Return the (x, y) coordinate for the center point of the cell that contains the specified text.  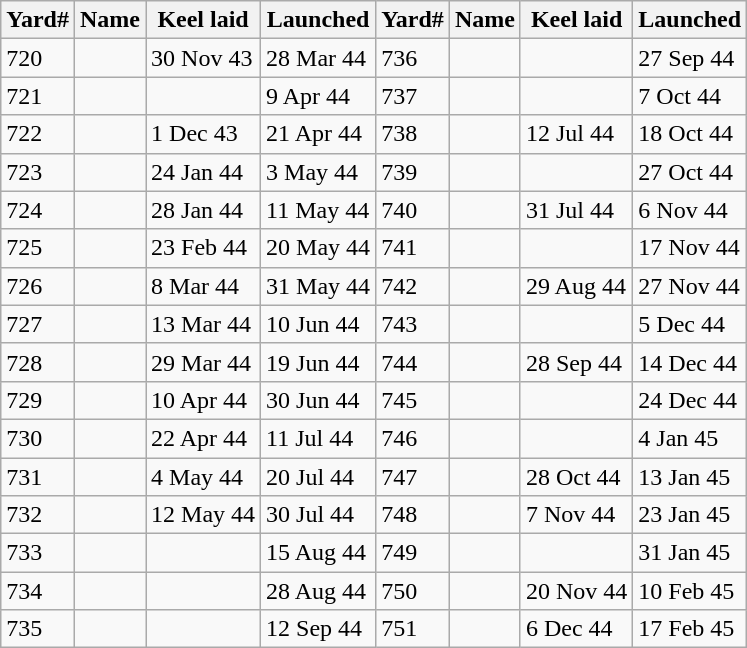
744 (413, 362)
720 (38, 58)
751 (413, 629)
14 Dec 44 (690, 362)
31 May 44 (318, 286)
7 Oct 44 (690, 96)
28 Mar 44 (318, 58)
10 Feb 45 (690, 591)
747 (413, 477)
28 Aug 44 (318, 591)
722 (38, 134)
23 Feb 44 (204, 248)
28 Jan 44 (204, 210)
12 Jul 44 (576, 134)
735 (38, 629)
30 Jul 44 (318, 515)
748 (413, 515)
29 Aug 44 (576, 286)
9 Apr 44 (318, 96)
19 Jun 44 (318, 362)
31 Jan 45 (690, 553)
18 Oct 44 (690, 134)
23 Jan 45 (690, 515)
729 (38, 400)
20 May 44 (318, 248)
741 (413, 248)
27 Sep 44 (690, 58)
746 (413, 438)
1 Dec 43 (204, 134)
15 Aug 44 (318, 553)
721 (38, 96)
742 (413, 286)
725 (38, 248)
30 Jun 44 (318, 400)
30 Nov 43 (204, 58)
28 Sep 44 (576, 362)
13 Jan 45 (690, 477)
5 Dec 44 (690, 324)
4 Jan 45 (690, 438)
8 Mar 44 (204, 286)
20 Jul 44 (318, 477)
727 (38, 324)
750 (413, 591)
24 Dec 44 (690, 400)
22 Apr 44 (204, 438)
17 Feb 45 (690, 629)
730 (38, 438)
7 Nov 44 (576, 515)
749 (413, 553)
3 May 44 (318, 172)
736 (413, 58)
11 May 44 (318, 210)
20 Nov 44 (576, 591)
733 (38, 553)
27 Oct 44 (690, 172)
732 (38, 515)
738 (413, 134)
737 (413, 96)
10 Jun 44 (318, 324)
724 (38, 210)
21 Apr 44 (318, 134)
6 Dec 44 (576, 629)
12 Sep 44 (318, 629)
728 (38, 362)
745 (413, 400)
27 Nov 44 (690, 286)
17 Nov 44 (690, 248)
726 (38, 286)
6 Nov 44 (690, 210)
10 Apr 44 (204, 400)
731 (38, 477)
740 (413, 210)
28 Oct 44 (576, 477)
743 (413, 324)
31 Jul 44 (576, 210)
723 (38, 172)
29 Mar 44 (204, 362)
12 May 44 (204, 515)
24 Jan 44 (204, 172)
739 (413, 172)
11 Jul 44 (318, 438)
4 May 44 (204, 477)
13 Mar 44 (204, 324)
734 (38, 591)
